Search for the cell housing the specified text and yield its (x, y) center coordinate. 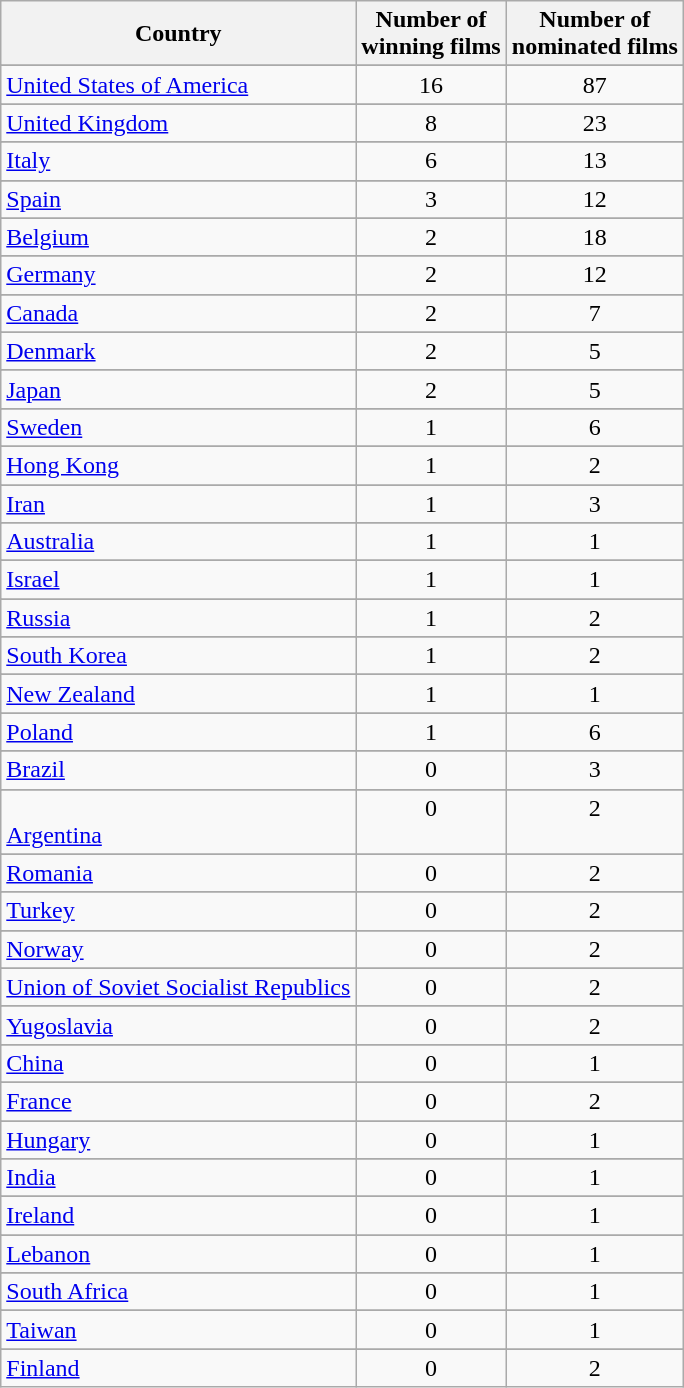
Argentina (178, 822)
France (178, 1101)
7 (594, 313)
Sweden (178, 427)
New Zealand (178, 694)
Taiwan (178, 1330)
Finland (178, 1368)
Spain (178, 199)
Hong Kong (178, 465)
Russia (178, 618)
87 (594, 85)
Number ofwinning films (431, 34)
Yugoslavia (178, 1025)
Israel (178, 580)
Denmark (178, 351)
Lebanon (178, 1254)
South Korea (178, 656)
Iran (178, 503)
18 (594, 237)
Ireland (178, 1216)
India (178, 1178)
Number ofnominated films (594, 34)
Belgium (178, 237)
Romania (178, 873)
United Kingdom (178, 123)
Poland (178, 732)
Italy (178, 161)
Turkey (178, 911)
Canada (178, 313)
8 (431, 123)
Australia (178, 542)
South Africa (178, 1292)
Union of Soviet Socialist Republics (178, 987)
Norway (178, 949)
Country (178, 34)
Japan (178, 389)
Hungary (178, 1139)
13 (594, 161)
China (178, 1063)
16 (431, 85)
Germany (178, 275)
23 (594, 123)
Brazil (178, 770)
United States of America (178, 85)
